Provide the (X, Y) coordinate of the cell's center where the given text is located.  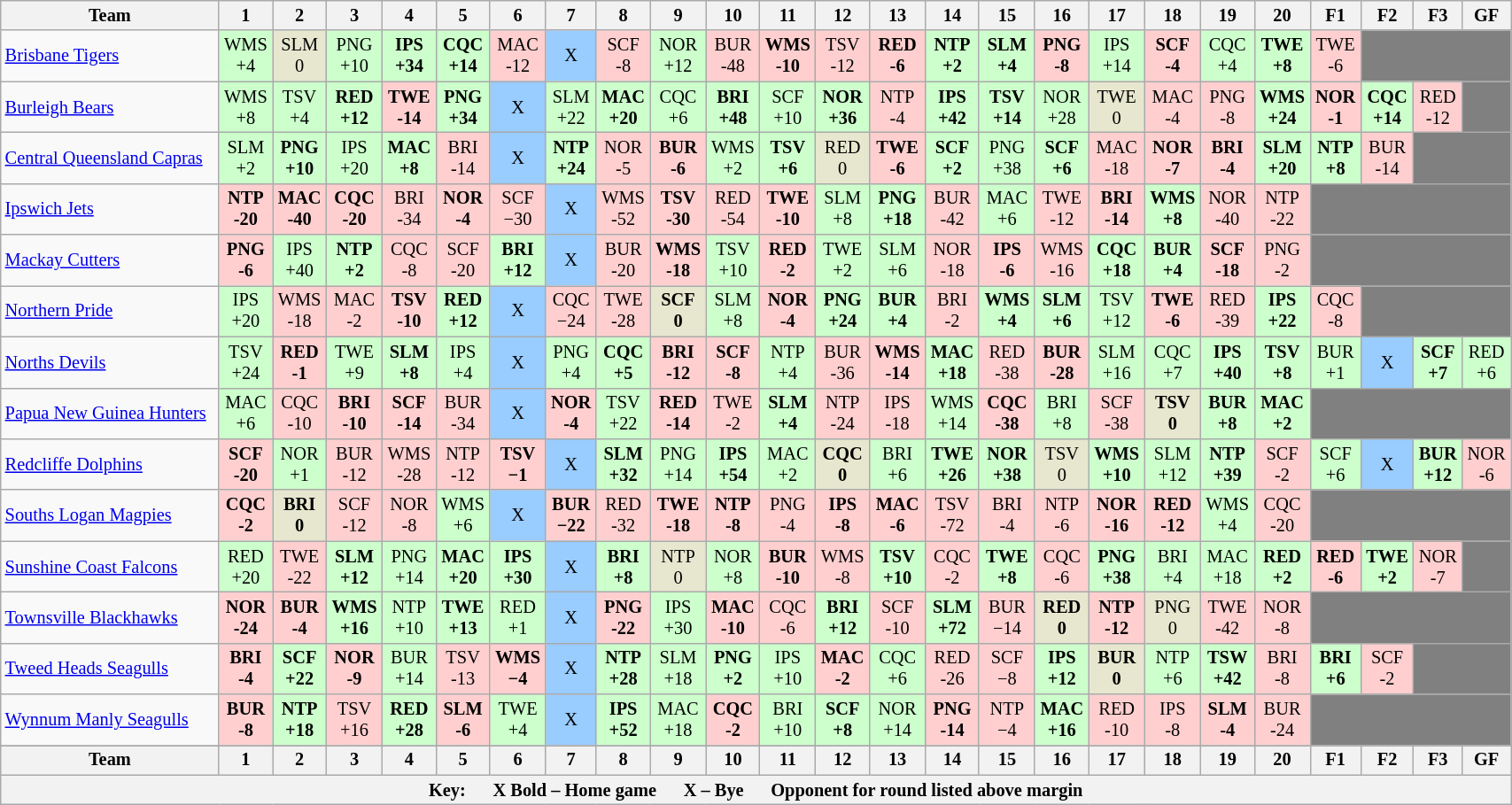
NOR-9 (354, 669)
PNG+18 (898, 209)
IPS+42 (953, 107)
NOR+8 (733, 567)
BRI-12 (678, 362)
SCF+10 (788, 107)
SCF0 (678, 311)
WMS+2 (733, 158)
TWE-28 (624, 311)
TSV-13 (462, 669)
RED-14 (678, 414)
RED+20 (246, 567)
NTP-6 (1061, 515)
WMS-52 (624, 209)
Norths Devils (110, 362)
NOR-16 (1116, 515)
CQC+4 (1228, 56)
WMS−4 (517, 669)
NOR+12 (678, 56)
BUR−14 (1006, 617)
PNG-6 (246, 260)
MAC-12 (517, 56)
BUR−22 (570, 515)
TSV+22 (624, 414)
CQC+5 (624, 362)
SCF−8 (1006, 669)
PNG+34 (462, 107)
TSV+24 (246, 362)
NTP-24 (843, 414)
NTP-8 (733, 515)
SLM+2 (246, 158)
NOR+38 (1006, 464)
WMS-10 (788, 56)
TWE+26 (953, 464)
BUR-6 (678, 158)
SCF-10 (898, 617)
BRI-8 (1283, 669)
IPS-18 (898, 414)
SLM+72 (953, 617)
SLM-4 (1228, 720)
Wynnum Manly Seagulls (110, 720)
BUR0 (1116, 669)
SCF+7 (1438, 362)
SCF-12 (354, 515)
BUR-4 (299, 617)
BRI0 (299, 515)
IPS+52 (624, 720)
BUR-34 (462, 414)
RED-39 (1228, 311)
TWE+4 (517, 720)
IPS+22 (1283, 311)
SLM0 (299, 56)
IPS+4 (462, 362)
BUR-28 (1061, 362)
RED-1 (299, 362)
BUR+12 (1438, 464)
WMS+16 (354, 617)
RED-38 (1006, 362)
WMS+10 (1116, 464)
MAC+8 (409, 158)
RED+6 (1486, 362)
WMS+14 (953, 414)
TWE+9 (354, 362)
TSV+8 (1283, 362)
NTP+18 (299, 720)
SLM+16 (1116, 362)
NOR+36 (843, 107)
NOR-24 (246, 617)
BUR-8 (246, 720)
NOR-1 (1336, 107)
WMS-8 (843, 567)
MAC-18 (1116, 158)
NOR-18 (953, 260)
BUR-20 (624, 260)
SLM-6 (462, 720)
RED-54 (733, 209)
IPS+12 (1061, 669)
TWE-12 (1061, 209)
MAC-4 (1173, 107)
Ipswich Jets (110, 209)
BUR-24 (1283, 720)
BRI+10 (788, 720)
BUR-12 (354, 464)
RED-10 (1116, 720)
NTP+24 (570, 158)
TSW+42 (1228, 669)
TSV+6 (788, 158)
Townsville Blackhawks (110, 617)
BUR-42 (953, 209)
Tweed Heads Seagulls (110, 669)
SCF-18 (1228, 260)
CQC+18 (1116, 260)
WMS-28 (409, 464)
Brisbane Tigers (110, 56)
Redcliffe Dolphins (110, 464)
SCF-14 (409, 414)
SCF-38 (1116, 414)
PNG-22 (624, 617)
PNG-2 (1283, 260)
NTP+8 (1336, 158)
TSV-10 (409, 311)
TWE-18 (678, 515)
NTP-22 (1283, 209)
Sunshine Coast Falcons (110, 567)
TWE+13 (462, 617)
WMS+6 (462, 515)
TSV+12 (1116, 311)
RED-2 (788, 260)
BRI+4 (1173, 567)
BRI+48 (733, 107)
TWE-22 (299, 567)
NTP0 (678, 567)
BUR+1 (1336, 362)
NTP+28 (624, 669)
NTP+10 (409, 617)
BRI-2 (953, 311)
MAC+16 (1061, 720)
SLM+32 (624, 464)
NOR+1 (299, 464)
Key: X Bold – Home game X – Bye Opponent for round listed above margin (756, 790)
SLM+22 (570, 107)
TSV+16 (354, 720)
Souths Logan Magpies (110, 515)
CQC-10 (299, 414)
PNG-4 (788, 515)
IPS-6 (1006, 260)
SLM+18 (678, 669)
BUR-36 (843, 362)
WMS-16 (1061, 260)
TWE-14 (409, 107)
PNG+4 (570, 362)
IPS+34 (409, 56)
TSV+14 (1006, 107)
NTP+6 (1173, 669)
TSV-30 (678, 209)
BUR-10 (788, 567)
RED+2 (1283, 567)
SLM+20 (1283, 158)
TWE-2 (733, 414)
PNG+24 (843, 311)
SCF−30 (517, 209)
TWE0 (1116, 107)
TSV-72 (953, 515)
BUR-48 (733, 56)
WMS+24 (1283, 107)
RED-26 (953, 669)
NTP−4 (1006, 720)
PNG0 (1173, 617)
TWE-42 (1228, 617)
MAC-6 (898, 515)
NTP+4 (788, 362)
TSV-12 (843, 56)
BUR+14 (409, 669)
NOR-5 (624, 158)
BRI-34 (409, 209)
NOR-40 (1228, 209)
NOR+28 (1061, 107)
SCF-4 (1173, 56)
CQC-38 (1006, 414)
RED-32 (624, 515)
SCF+8 (843, 720)
PNG-14 (953, 720)
BUR+8 (1228, 414)
IPS+54 (733, 464)
NOR-6 (1486, 464)
SCF+22 (299, 669)
CQC−24 (570, 311)
TSV+4 (299, 107)
RED+1 (517, 617)
NTP+39 (1228, 464)
TSV−1 (517, 464)
BRI-10 (354, 414)
Papua New Guinea Hunters (110, 414)
BUR-14 (1387, 158)
NTP-4 (898, 107)
CQC+7 (1173, 362)
NOR+14 (898, 720)
WMS-14 (898, 362)
TWE-10 (788, 209)
CQC0 (843, 464)
Burleigh Bears (110, 107)
RED+28 (409, 720)
Northern Pride (110, 311)
SCF+2 (953, 158)
MAC-40 (299, 209)
Mackay Cutters (110, 260)
IPS+14 (1116, 56)
NTP-20 (246, 209)
PNG+2 (733, 669)
Central Queensland Capras (110, 158)
MAC-10 (733, 617)
IPS+10 (788, 669)
